Scan for the cell matching the given text and deliver its [X, Y] coordinate at center. 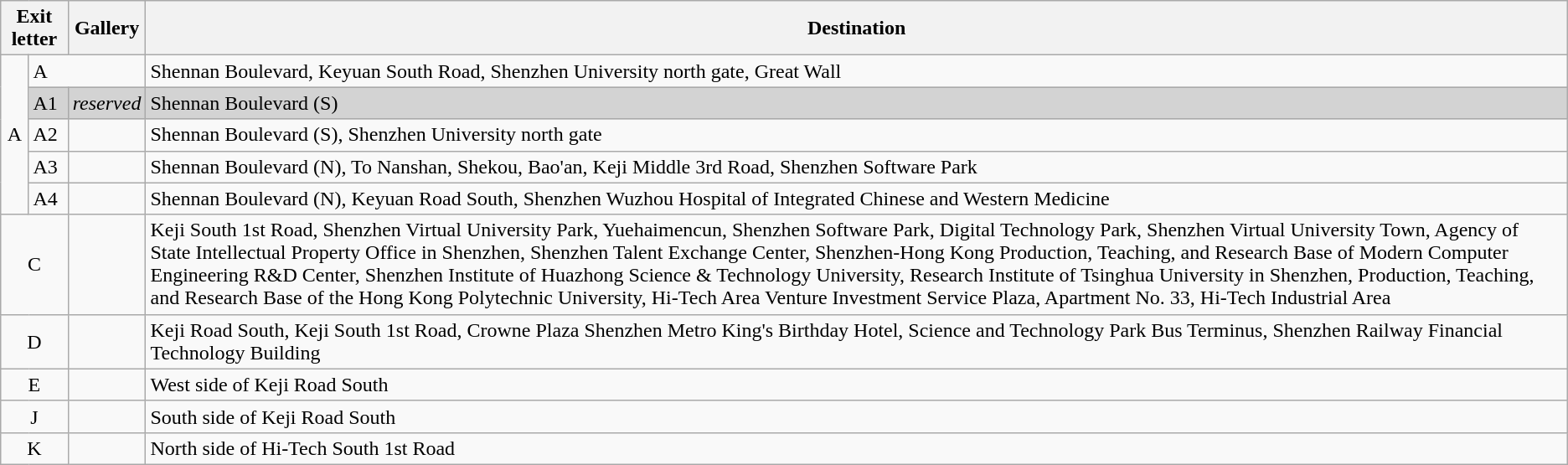
South side of Keji Road South [856, 416]
Shennan Boulevard, Keyuan South Road, Shenzhen University north gate, Great Wall [856, 71]
Shennan Boulevard (S), Shenzhen University north gate [856, 135]
C [34, 265]
A1 [49, 103]
E [34, 385]
D [34, 342]
Exit letter [34, 28]
A2 [49, 135]
reserved [107, 103]
Shennan Boulevard (S) [856, 103]
J [34, 416]
A3 [49, 167]
Shennan Boulevard (N), To Nanshan, Shekou, Bao'an, Keji Middle 3rd Road, Shenzhen Software Park [856, 167]
Gallery [107, 28]
Shennan Boulevard (N), Keyuan Road South, Shenzhen Wuzhou Hospital of Integrated Chinese and Western Medicine [856, 199]
West side of Keji Road South [856, 385]
A4 [49, 199]
North side of Hi-Tech South 1st Road [856, 448]
K [34, 448]
Destination [856, 28]
